Locate the cell with the specified text and output its (X, Y) center coordinate. 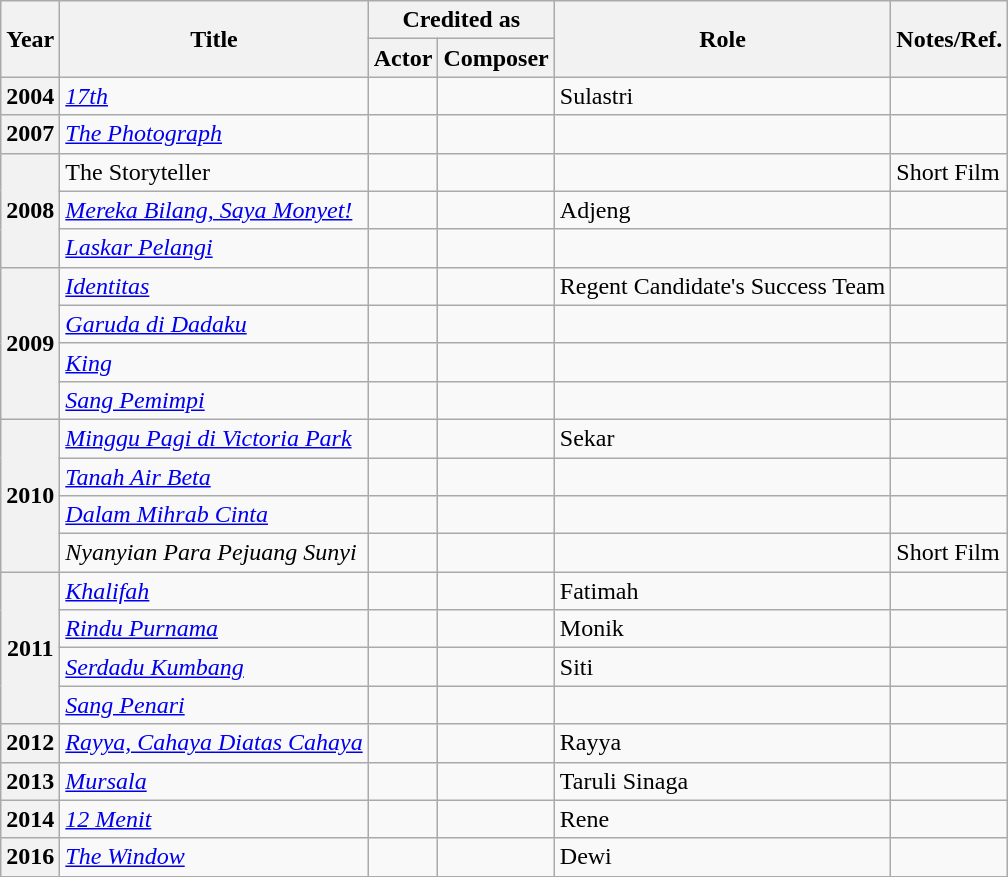
Notes/Ref. (950, 39)
The Photograph (214, 134)
Garuda di Dadaku (214, 324)
Serdadu Kumbang (214, 667)
2010 (30, 495)
Nyanyian Para Pejuang Sunyi (214, 553)
Year (30, 39)
Title (214, 39)
Sang Pemimpi (214, 400)
Tanah Air Beta (214, 477)
The Window (214, 857)
2008 (30, 210)
Adjeng (722, 210)
Monik (722, 629)
Dalam Mihrab Cinta (214, 515)
Sulastri (722, 96)
2016 (30, 857)
2007 (30, 134)
Mereka Bilang, Saya Monyet! (214, 210)
Rene (722, 819)
Minggu Pagi di Victoria Park (214, 438)
The Storyteller (214, 172)
2014 (30, 819)
2013 (30, 781)
Sekar (722, 438)
Rindu Purnama (214, 629)
Dewi (722, 857)
2009 (30, 343)
2004 (30, 96)
Regent Candidate's Success Team (722, 286)
2012 (30, 743)
King (214, 362)
12 Menit (214, 819)
Rayya, Cahaya Diatas Cahaya (214, 743)
Sang Penari (214, 705)
2011 (30, 648)
Laskar Pelangi (214, 248)
Fatimah (722, 591)
Rayya (722, 743)
Role (722, 39)
Credited as (461, 20)
Taruli Sinaga (722, 781)
Mursala (214, 781)
Composer (496, 58)
Actor (403, 58)
Identitas (214, 286)
Khalifah (214, 591)
Siti (722, 667)
17th (214, 96)
